Provide the [x, y] coordinate of the cell's center where the given text is located.  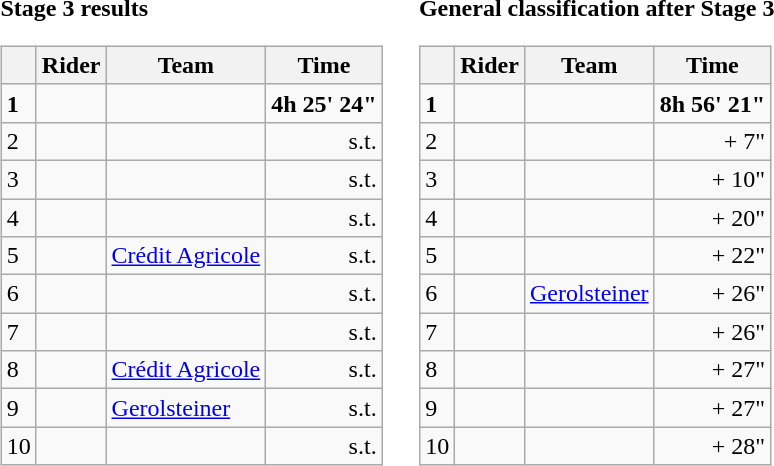
+ 22" [712, 256]
+ 28" [712, 446]
+ 7" [712, 141]
8h 56' 21" [712, 103]
+ 20" [712, 217]
+ 10" [712, 179]
4h 25' 24" [324, 103]
